Provide the [x, y] coordinate of the cell's center where the given text is located.  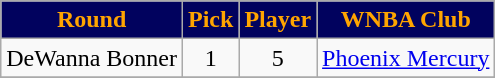
Pick [210, 20]
Phoenix Mercury [406, 58]
1 [210, 58]
Player [278, 20]
5 [278, 58]
Round [92, 20]
WNBA Club [406, 20]
DeWanna Bonner [92, 58]
